From the cell containing the given text, extract its center point as (X, Y) coordinate. 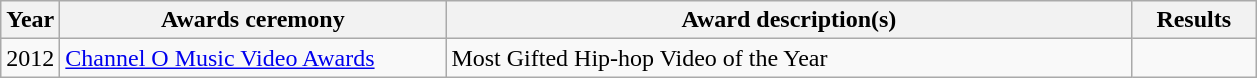
Awards ceremony (253, 20)
2012 (30, 58)
Results (1194, 20)
Most Gifted Hip-hop Video of the Year (789, 58)
Channel O Music Video Awards (253, 58)
Year (30, 20)
Award description(s) (789, 20)
